Return the (x, y) coordinate for the center point of the cell that contains the specified text.  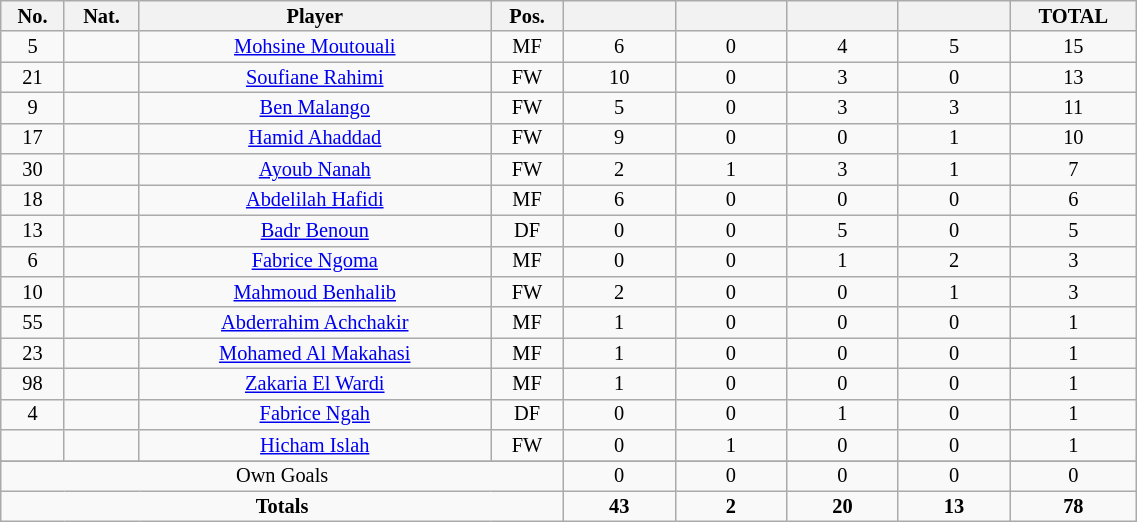
18 (33, 200)
Mohsine Moutouali (315, 46)
Mahmoud Benhalib (315, 292)
30 (33, 170)
Player (315, 16)
Hicham Islah (315, 446)
43 (619, 506)
Totals (282, 506)
Fabrice Ngoma (315, 262)
Own Goals (282, 476)
Hamid Ahaddad (315, 138)
Pos. (528, 16)
23 (33, 354)
Ben Malango (315, 108)
17 (33, 138)
Soufiane Rahimi (315, 78)
55 (33, 322)
TOTAL (1074, 16)
78 (1074, 506)
Badr Benoun (315, 230)
Mohamed Al Makahasi (315, 354)
Ayoub Nanah (315, 170)
21 (33, 78)
No. (33, 16)
20 (843, 506)
98 (33, 384)
15 (1074, 46)
7 (1074, 170)
Abdelilah Hafidi (315, 200)
11 (1074, 108)
Abderrahim Achchakir (315, 322)
Nat. (101, 16)
Fabrice Ngah (315, 414)
Zakaria El Wardi (315, 384)
